Identify which cell holds the provided text, then report its [x, y] central coordinate. 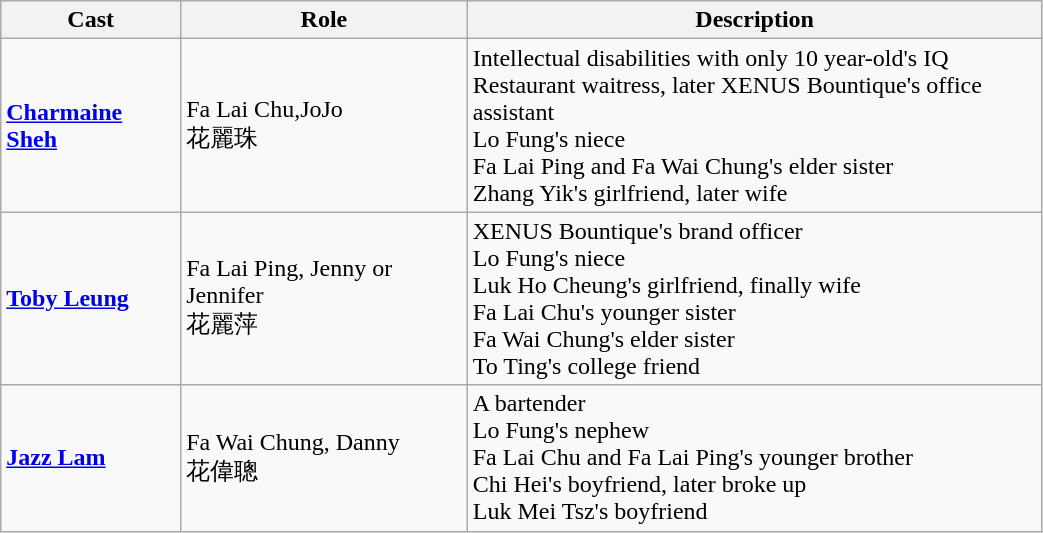
Fa Wai Chung, Danny花偉聰 [324, 458]
Fa Lai Ping, Jenny or Jennifer 花麗萍 [324, 298]
Toby Leung [91, 298]
Description [754, 20]
Jazz Lam [91, 458]
Cast [91, 20]
Role [324, 20]
A bartenderLo Fung's nephewFa Lai Chu and Fa Lai Ping's younger brotherChi Hei's boyfriend, later broke upLuk Mei Tsz's boyfriend [754, 458]
Charmaine Sheh [91, 126]
Fa Lai Chu,JoJo花麗珠 [324, 126]
